Detect which cell encompasses the target text, then output its (x, y) center coordinate. 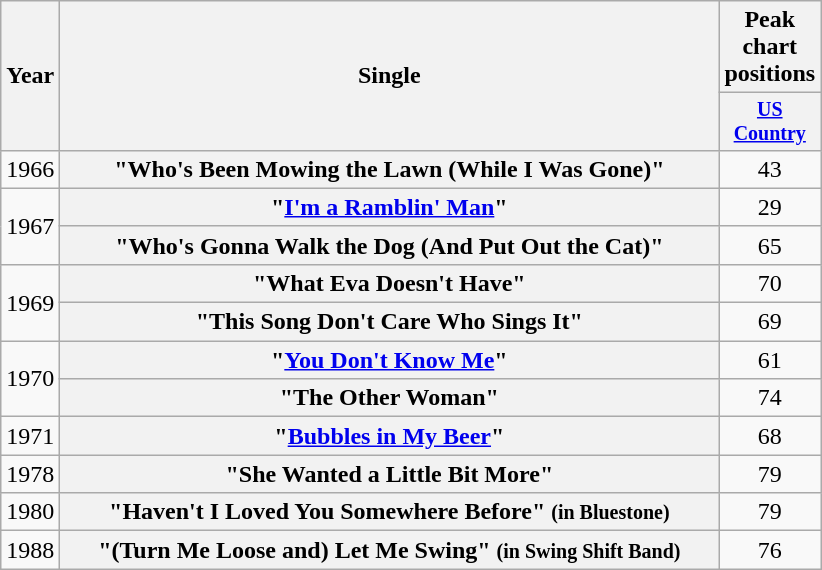
1966 (30, 169)
1980 (30, 512)
74 (770, 398)
"Bubbles in My Beer" (390, 436)
Peak chartpositions (770, 47)
"You Don't Know Me" (390, 360)
69 (770, 322)
"This Song Don't Care Who Sings It" (390, 322)
1978 (30, 474)
"I'm a Ramblin' Man" (390, 207)
65 (770, 245)
Single (390, 76)
70 (770, 283)
1988 (30, 550)
"The Other Woman" (390, 398)
"Who's Been Mowing the Lawn (While I Was Gone)" (390, 169)
1967 (30, 226)
1970 (30, 379)
US Country (770, 122)
76 (770, 550)
Year (30, 76)
"She Wanted a Little Bit More" (390, 474)
"Who's Gonna Walk the Dog (And Put Out the Cat)" (390, 245)
"Haven't I Loved You Somewhere Before" (in Bluestone) (390, 512)
61 (770, 360)
"(Turn Me Loose and) Let Me Swing" (in Swing Shift Band) (390, 550)
29 (770, 207)
68 (770, 436)
43 (770, 169)
1971 (30, 436)
"What Eva Doesn't Have" (390, 283)
1969 (30, 302)
